Return (x, y) of the center of cell containing provided text 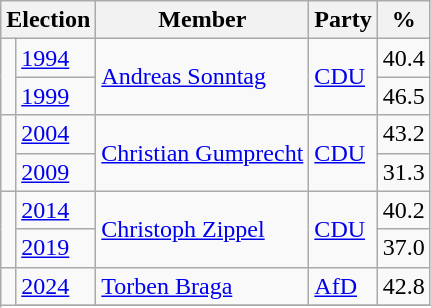
Andreas Sonntag (202, 77)
Christoph Zippel (202, 229)
40.4 (404, 58)
1994 (56, 58)
Torben Braga (202, 286)
31.3 (404, 172)
Election (48, 20)
AfD (343, 286)
2004 (56, 134)
Party (343, 20)
43.2 (404, 134)
Member (202, 20)
37.0 (404, 248)
2009 (56, 172)
40.2 (404, 210)
2024 (56, 286)
2019 (56, 248)
2014 (56, 210)
Christian Gumprecht (202, 153)
% (404, 20)
42.8 (404, 286)
46.5 (404, 96)
1999 (56, 96)
